Find where the given text appears and provide that cell's center as (X, Y) coordinate. 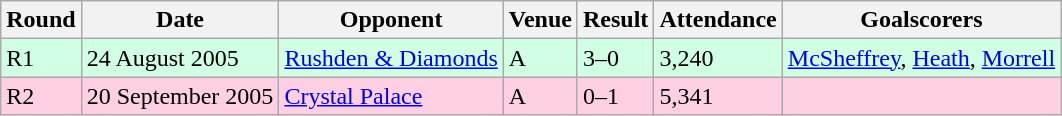
Crystal Palace (391, 96)
McSheffrey, Heath, Morrell (921, 58)
20 September 2005 (180, 96)
Goalscorers (921, 20)
Attendance (718, 20)
Opponent (391, 20)
R1 (41, 58)
5,341 (718, 96)
Venue (540, 20)
24 August 2005 (180, 58)
3–0 (615, 58)
Rushden & Diamonds (391, 58)
0–1 (615, 96)
Date (180, 20)
3,240 (718, 58)
Round (41, 20)
Result (615, 20)
R2 (41, 96)
